Determine the [X, Y] coordinate at the center of the cell enclosing the given text.  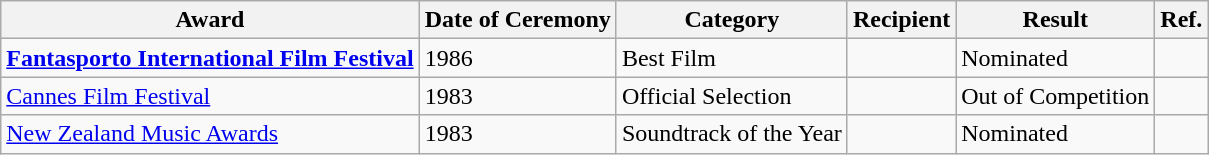
Official Selection [732, 96]
Soundtrack of the Year [732, 134]
Ref. [1182, 20]
Date of Ceremony [518, 20]
Recipient [901, 20]
Result [1056, 20]
Best Film [732, 58]
Cannes Film Festival [210, 96]
1986 [518, 58]
Fantasporto International Film Festival [210, 58]
Out of Competition [1056, 96]
Award [210, 20]
Category [732, 20]
New Zealand Music Awards [210, 134]
